Identify which cell holds the provided text, then report its [x, y] central coordinate. 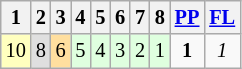
PP [188, 17]
10 [16, 51]
FL [222, 17]
7 [140, 17]
